Capture the cell that displays the provided text and extract its [x, y] central coordinate. 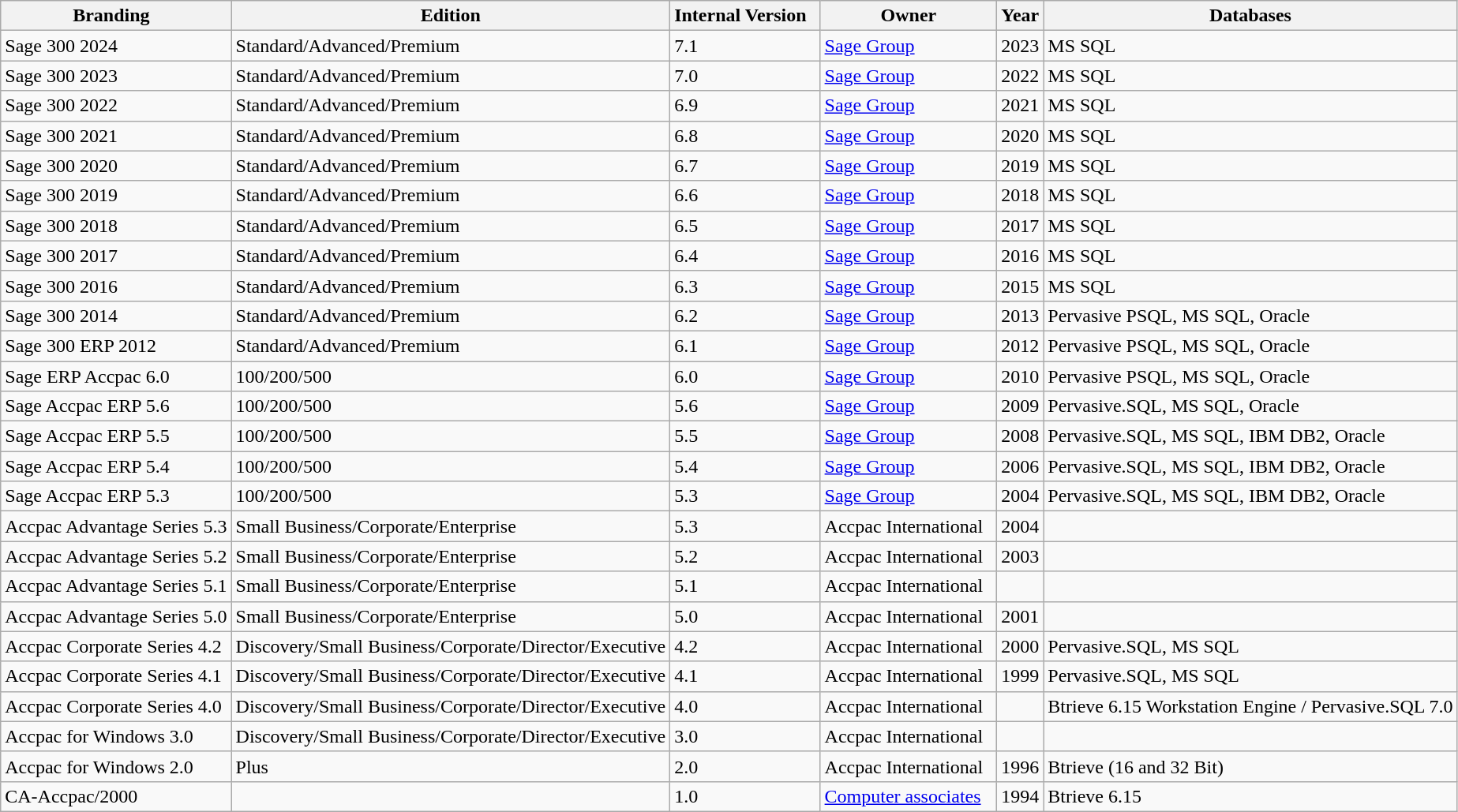
2000 [1020, 646]
Sage Accpac ERP 5.5 [116, 436]
Btrieve 6.15 Workstation Engine / Pervasive.SQL 7.0 [1250, 706]
2006 [1020, 466]
2021 [1020, 106]
4.0 [745, 706]
Accpac Corporate Series 4.1 [116, 676]
6.2 [745, 316]
Databases [1250, 16]
1.0 [745, 796]
5.4 [745, 466]
5.1 [745, 586]
Sage 300 2021 [116, 136]
Accpac Advantage Series 5.1 [116, 586]
6.0 [745, 376]
2017 [1020, 226]
6.9 [745, 106]
Sage 300 2017 [116, 256]
Accpac Corporate Series 4.2 [116, 646]
Sage 300 2020 [116, 166]
2019 [1020, 166]
2.0 [745, 766]
5.6 [745, 406]
4.1 [745, 676]
CA-Accpac/2000 [116, 796]
Branding [116, 16]
2010 [1020, 376]
Sage 300 2018 [116, 226]
1996 [1020, 766]
7.0 [745, 76]
Sage 300 2014 [116, 316]
4.2 [745, 646]
Sage 300 ERP 2012 [116, 346]
Internal Version [745, 16]
Year [1020, 16]
Accpac Advantage Series 5.0 [116, 616]
2022 [1020, 76]
Plus [451, 766]
Accpac Advantage Series 5.3 [116, 526]
3.0 [745, 736]
Sage 300 2023 [116, 76]
6.1 [745, 346]
Sage ERP Accpac 6.0 [116, 376]
6.5 [745, 226]
5.0 [745, 616]
2015 [1020, 286]
2013 [1020, 316]
Edition [451, 16]
1994 [1020, 796]
Sage 300 2024 [116, 46]
1999 [1020, 676]
Pervasive.SQL, MS SQL, Oracle [1250, 406]
5.2 [745, 556]
2001 [1020, 616]
5.5 [745, 436]
Sage 300 2022 [116, 106]
2009 [1020, 406]
2003 [1020, 556]
Sage 300 2019 [116, 196]
Sage Accpac ERP 5.4 [116, 466]
Accpac for Windows 3.0 [116, 736]
Sage 300 2016 [116, 286]
2020 [1020, 136]
6.4 [745, 256]
Sage Accpac ERP 5.6 [116, 406]
Accpac for Windows 2.0 [116, 766]
2016 [1020, 256]
2008 [1020, 436]
2023 [1020, 46]
6.6 [745, 196]
2018 [1020, 196]
Accpac Advantage Series 5.2 [116, 556]
2012 [1020, 346]
Computer associates [909, 796]
7.1 [745, 46]
Accpac Corporate Series 4.0 [116, 706]
Sage Accpac ERP 5.3 [116, 496]
6.3 [745, 286]
Btrieve 6.15 [1250, 796]
6.7 [745, 166]
Btrieve (16 and 32 Bit) [1250, 766]
6.8 [745, 136]
Owner [909, 16]
